Find where the given text appears and provide that cell's center as [x, y] coordinate. 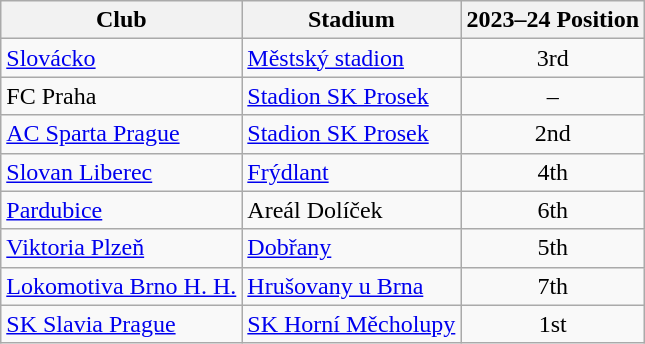
Městský stadion [352, 58]
Slovácko [122, 58]
Frýdlant [352, 172]
AC Sparta Prague [122, 134]
FC Praha [122, 96]
Pardubice [122, 210]
Stadium [352, 20]
4th [553, 172]
7th [553, 286]
SK Horní Měcholupy [352, 324]
Club [122, 20]
– [553, 96]
Dobřany [352, 248]
5th [553, 248]
3rd [553, 58]
Hrušovany u Brna [352, 286]
6th [553, 210]
Areál Dolíček [352, 210]
1st [553, 324]
2023–24 Position [553, 20]
Slovan Liberec [122, 172]
Viktoria Plzeň [122, 248]
2nd [553, 134]
SK Slavia Prague [122, 324]
Lokomotiva Brno H. H. [122, 286]
